For the text-containing cell, return its midpoint in (X, Y) coordinate format. 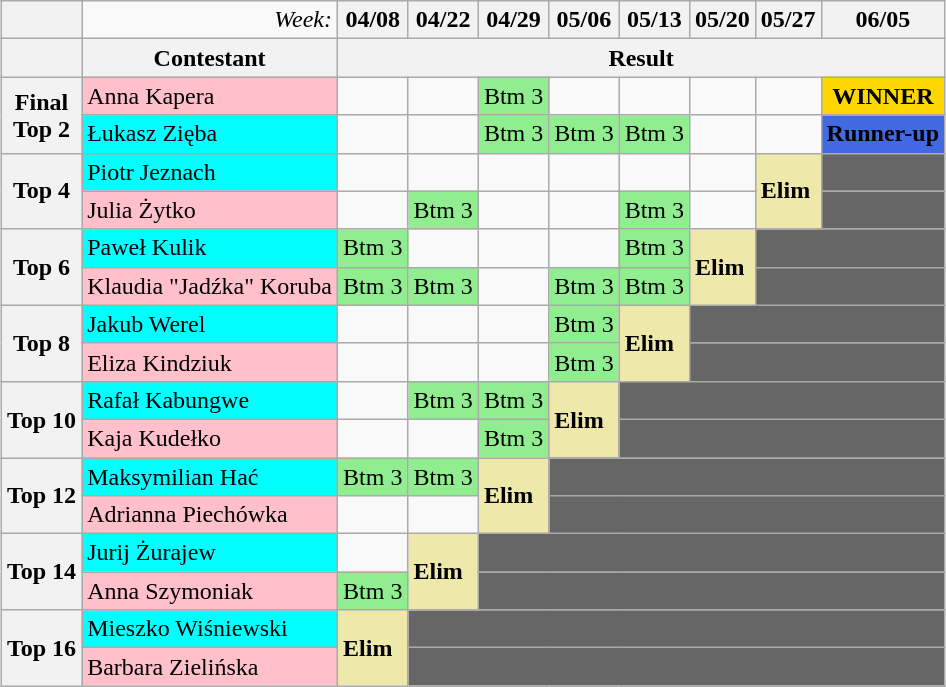
Top 8 (41, 343)
05/20 (723, 20)
Top 14 (41, 572)
04/22 (443, 20)
Eliza Kindziuk (210, 362)
Anna Szymoniak (210, 591)
Mieszko Wiśniewski (210, 629)
Top 10 (41, 419)
05/06 (584, 20)
05/13 (654, 20)
05/27 (788, 20)
06/05 (883, 20)
Anna Kapera (210, 96)
Jakub Werel (210, 324)
Adrianna Piechówka (210, 515)
Week: (210, 20)
Klaudia "Jadźka" Koruba (210, 286)
04/29 (513, 20)
Barbara Zielińska (210, 667)
Top 16 (41, 648)
FinalTop 2 (41, 115)
Maksymilian Hać (210, 477)
04/08 (373, 20)
Julia Żytko (210, 210)
Result (642, 58)
Top 4 (41, 191)
Top 12 (41, 496)
Jurij Żurajew (210, 553)
WINNER (883, 96)
Top 6 (41, 267)
Contestant (210, 58)
Łukasz Zięba (210, 134)
Runner-up (883, 134)
Piotr Jeznach (210, 172)
Rafał Kabungwe (210, 400)
Kaja Kudełko (210, 438)
Paweł Kulik (210, 248)
